Determine the (X, Y) coordinate at the center of the cell enclosing the given text.  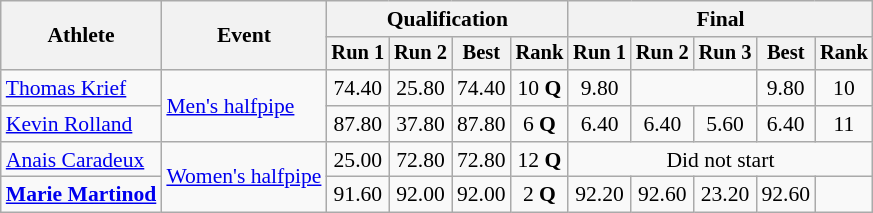
25.00 (358, 160)
11 (844, 124)
Final (720, 19)
91.60 (358, 195)
Thomas Krief (82, 88)
12 Q (540, 160)
10 (844, 88)
23.20 (726, 195)
Run 3 (726, 54)
Kevin Rolland (82, 124)
Anais Caradeux (82, 160)
Men's halfpipe (244, 106)
92.20 (600, 195)
6 Q (540, 124)
25.80 (420, 88)
5.60 (726, 124)
2 Q (540, 195)
Qualification (447, 19)
Women's halfpipe (244, 178)
Did not start (720, 160)
10 Q (540, 88)
37.80 (420, 124)
Athlete (82, 36)
Event (244, 36)
Marie Martinod (82, 195)
